Locate the cell with the specified text and output its [X, Y] center coordinate. 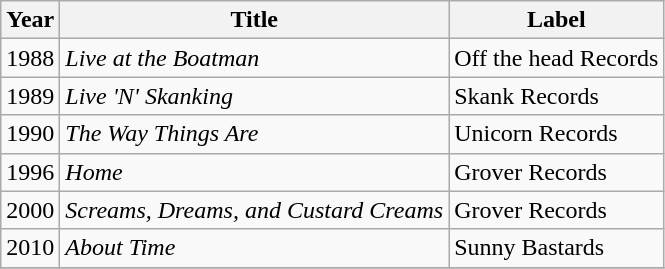
Year [30, 20]
Sunny Bastards [556, 248]
Off the head Records [556, 58]
Live at the Boatman [254, 58]
The Way Things Are [254, 134]
Label [556, 20]
Title [254, 20]
Home [254, 172]
1996 [30, 172]
Skank Records [556, 96]
Live 'N' Skanking [254, 96]
1990 [30, 134]
1988 [30, 58]
About Time [254, 248]
Unicorn Records [556, 134]
1989 [30, 96]
Screams, Dreams, and Custard Creams [254, 210]
2010 [30, 248]
2000 [30, 210]
